Detect which cell encompasses the target text, then output its [x, y] center coordinate. 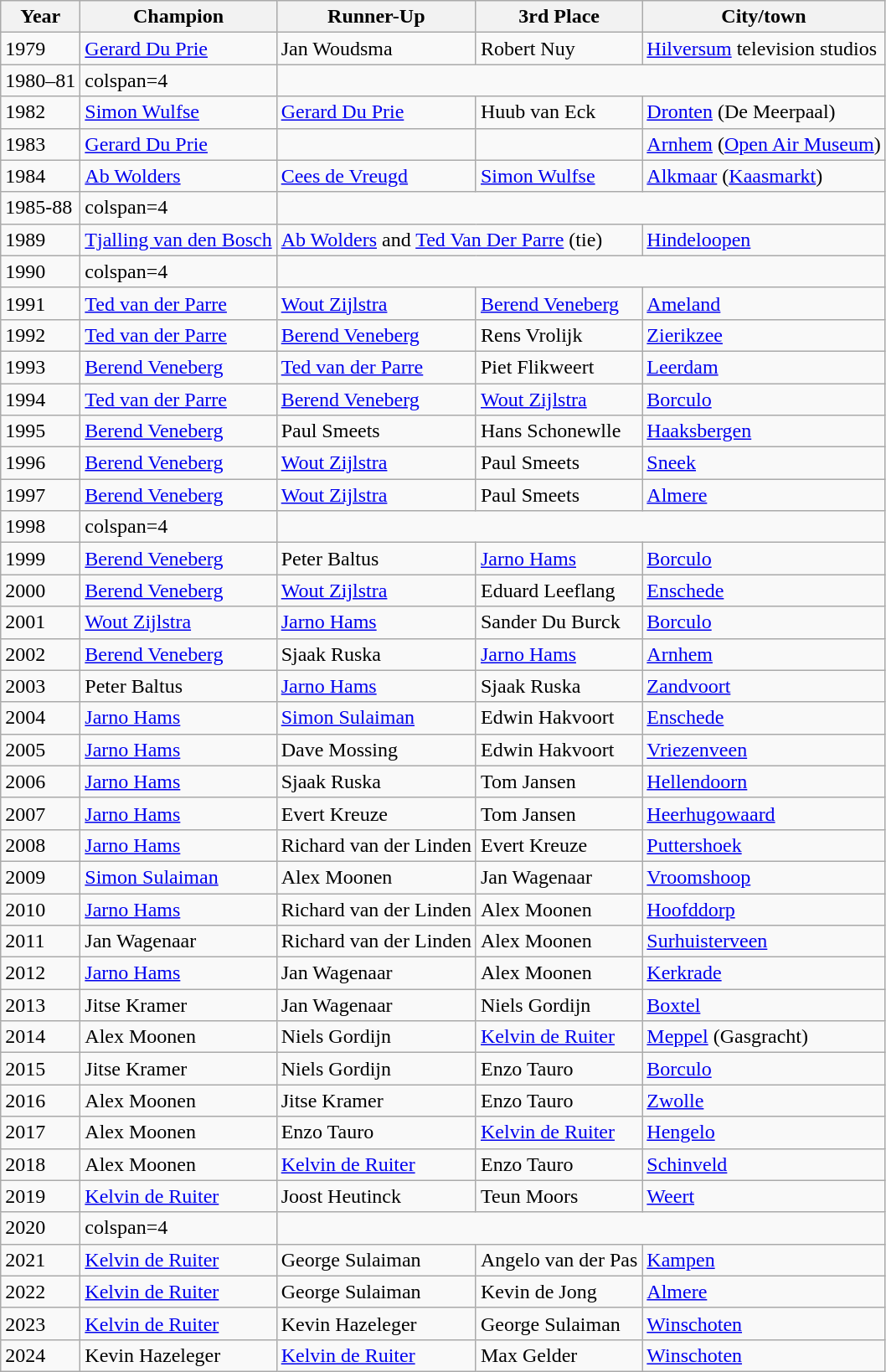
2002 [40, 654]
Piet Flikweert [559, 367]
Vroomshoop [764, 877]
Ab Wolders [178, 176]
2023 [40, 1323]
1996 [40, 463]
Heerhugowaard [764, 813]
1992 [40, 335]
Joost Heutinck [376, 1196]
1997 [40, 495]
Sneek [764, 463]
Zwolle [764, 1101]
2009 [40, 877]
Schinveld [764, 1164]
Ab Wolders and Ted Van Der Parre (tie) [459, 240]
Year [40, 17]
Weert [764, 1196]
Kampen [764, 1260]
1983 [40, 144]
Zierikzee [764, 335]
Vriezenveen [764, 750]
1995 [40, 431]
1999 [40, 559]
Huub van Eck [559, 112]
Hoofddorp [764, 909]
Alkmaar (Kaasmarkt) [764, 176]
2007 [40, 813]
Ameland [764, 303]
1980–81 [40, 80]
Jan Woudsma [376, 49]
1990 [40, 271]
2014 [40, 1037]
1979 [40, 49]
3rd Place [559, 17]
Zandvoort [764, 686]
2024 [40, 1355]
Hindeloopen [764, 240]
Tjalling van den Bosch [178, 240]
1984 [40, 176]
Kevin de Jong [559, 1292]
1998 [40, 527]
2011 [40, 941]
2008 [40, 845]
2022 [40, 1292]
Teun Moors [559, 1196]
Sander Du Burck [559, 622]
2001 [40, 622]
1991 [40, 303]
Dave Mossing [376, 750]
2019 [40, 1196]
2017 [40, 1132]
Leerdam [764, 367]
Surhuisterveen [764, 941]
Robert Nuy [559, 49]
Dronten (De Meerpaal) [764, 112]
2000 [40, 591]
1985-88 [40, 208]
1989 [40, 240]
Champion [178, 17]
Kerkrade [764, 973]
2013 [40, 1005]
Hengelo [764, 1132]
City/town [764, 17]
2010 [40, 909]
Arnhem (Open Air Museum) [764, 144]
Runner-Up [376, 17]
Max Gelder [559, 1355]
2006 [40, 781]
Puttershoek [764, 845]
Cees de Vreugd [376, 176]
1993 [40, 367]
2005 [40, 750]
Hellendoorn [764, 781]
Hans Schonewlle [559, 431]
Boxtel [764, 1005]
2004 [40, 718]
Hilversum television studios [764, 49]
Haaksbergen [764, 431]
2018 [40, 1164]
2003 [40, 686]
1994 [40, 400]
2020 [40, 1228]
2015 [40, 1069]
Angelo van der Pas [559, 1260]
Arnhem [764, 654]
Eduard Leeflang [559, 591]
2016 [40, 1101]
Rens Vrolijk [559, 335]
1982 [40, 112]
2012 [40, 973]
Meppel (Gasgracht) [764, 1037]
2021 [40, 1260]
